Find where the given text appears and provide that cell's center as (x, y) coordinate. 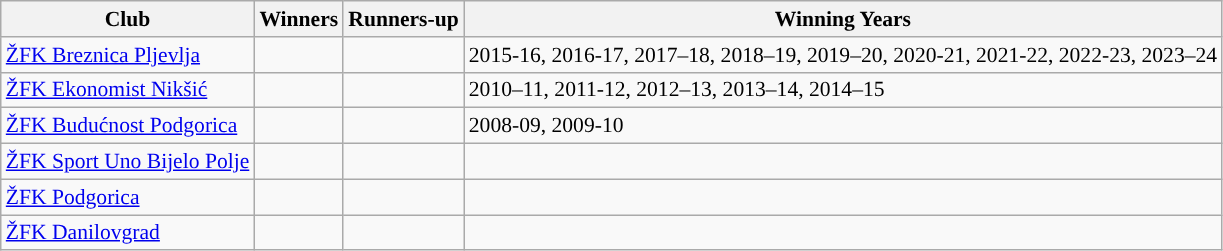
2008-09, 2009-10 (843, 126)
ŽFK Sport Uno Bijelo Polje (128, 162)
2015-16, 2016-17, 2017–18, 2018–19, 2019–20, 2020-21, 2021-22, 2022-23, 2023–24 (843, 55)
ŽFK Breznica Pljevlja (128, 55)
ŽFK Budućnost Podgorica (128, 126)
Club (128, 19)
ŽFK Ekonomist Nikšić (128, 90)
Winning Years (843, 19)
Winners (298, 19)
2010–11, 2011-12, 2012–13, 2013–14, 2014–15 (843, 90)
Runners-up (403, 19)
ŽFK Danilovgrad (128, 233)
ŽFK Podgorica (128, 197)
